Output the (X, Y) coordinate of the center of the cell containing the given text.  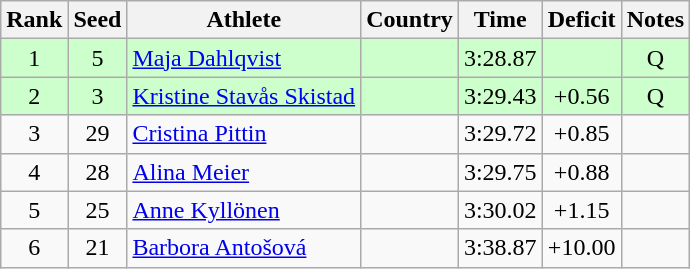
+0.56 (582, 96)
3:38.87 (500, 248)
3:29.72 (500, 134)
Time (500, 20)
25 (98, 210)
6 (34, 248)
Rank (34, 20)
Anne Kyllönen (244, 210)
Maja Dahlqvist (244, 58)
Deficit (582, 20)
+1.15 (582, 210)
3:28.87 (500, 58)
4 (34, 172)
Country (410, 20)
28 (98, 172)
3:30.02 (500, 210)
+0.88 (582, 172)
2 (34, 96)
Alina Meier (244, 172)
Seed (98, 20)
1 (34, 58)
Athlete (244, 20)
Barbora Antošová (244, 248)
21 (98, 248)
Cristina Pittin (244, 134)
+10.00 (582, 248)
Kristine Stavås Skistad (244, 96)
Notes (655, 20)
3:29.43 (500, 96)
3:29.75 (500, 172)
29 (98, 134)
+0.85 (582, 134)
